Return (X, Y) of the center of cell containing provided text 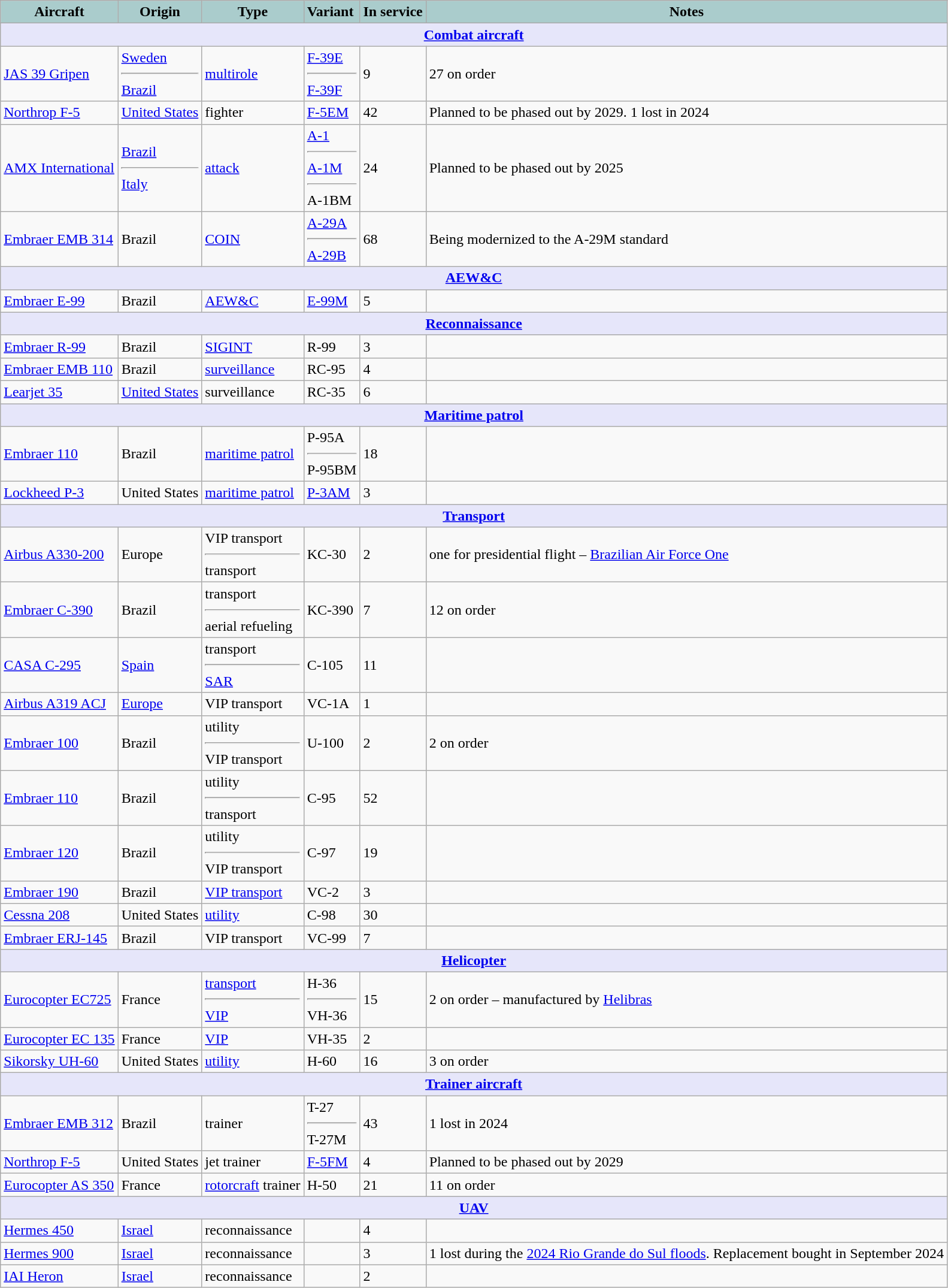
C-98 (332, 915)
VC-99 (332, 938)
Embraer 190 (59, 892)
F-5EM (332, 113)
Cessna 208 (59, 915)
16 (393, 1062)
42 (393, 113)
Variant (332, 12)
Hermes 900 (59, 1253)
Aircraft (59, 12)
one for presidential flight – Brazilian Air Force One (686, 555)
KC-30 (332, 555)
Origin (160, 12)
P-3AM (332, 493)
VIP (253, 1038)
Airbus A319 ACJ (59, 704)
Being modernized to the A-29M standard (686, 239)
24 (393, 168)
SwedenBrazil (160, 74)
Embraer R-99 (59, 346)
12 on order (686, 610)
JAS 39 Gripen (59, 74)
AMX International (59, 168)
1 lost during the 2024 Rio Grande do Sul floods. Replacement bought in September 2024 (686, 1253)
5 (393, 301)
F-39E F-39F (332, 74)
H-36VH-36 (332, 999)
1 lost in 2024 (686, 1123)
P-95AP-95BM (332, 454)
Hermes 450 (59, 1230)
9 (393, 74)
68 (393, 239)
C-95 (332, 798)
RC-35 (332, 392)
Eurocopter AS 350 (59, 1185)
Airbus A330-200 (59, 555)
Embraer ERJ-145 (59, 938)
RC-95 (332, 369)
transportVIP (253, 999)
BrazilItaly (160, 168)
fighter (253, 113)
VC-1A (332, 704)
rotorcraft trainer (253, 1185)
Embraer EMB 110 (59, 369)
F-5FM (332, 1162)
Learjet 35 (59, 392)
19 (393, 853)
IAI Heron (59, 1276)
Helicopter (474, 960)
Embraer EMB 312 (59, 1123)
jet trainer (253, 1162)
11 (393, 665)
T-27T-27M (332, 1123)
Embraer E-99 (59, 301)
Notes (686, 12)
2 on order (686, 743)
Type (253, 12)
Embraer C-390 (59, 610)
CASA C-295 (59, 665)
3 on order (686, 1062)
52 (393, 798)
UAV (474, 1208)
Eurocopter EC725 (59, 999)
27 on order (686, 74)
C-97 (332, 853)
U-100 (332, 743)
Planned to be phased out by 2029. 1 lost in 2024 (686, 113)
E-99M (332, 301)
Embraer EMB 314 (59, 239)
Sikorsky UH-60 (59, 1062)
multirole (253, 74)
Trainer aircraft (474, 1084)
C-105 (332, 665)
6 (393, 392)
43 (393, 1123)
Embraer 100 (59, 743)
11 on order (686, 1185)
A-1A-1MA-1BM (332, 168)
attack (253, 168)
In service (393, 12)
R-99 (332, 346)
Eurocopter EC 135 (59, 1038)
H-50 (332, 1185)
Transport (474, 516)
1 (393, 704)
utilitytransport (253, 798)
Embraer 120 (59, 853)
trainer (253, 1123)
2 on order – manufactured by Helibras (686, 999)
Reconnaissance (474, 323)
VIP transporttransport (253, 555)
21 (393, 1185)
Spain (160, 665)
15 (393, 999)
Maritime patrol (474, 415)
KC-390 (332, 610)
30 (393, 915)
Planned to be phased out by 2025 (686, 168)
SIGINT (253, 346)
transportaerial refueling (253, 610)
VH-35 (332, 1038)
VC-2 (332, 892)
Planned to be phased out by 2029 (686, 1162)
COIN (253, 239)
Lockheed P-3 (59, 493)
transportSAR (253, 665)
18 (393, 454)
Combat aircraft (474, 35)
H-60 (332, 1062)
A-29AA-29B (332, 239)
